Find where the given text appears and provide that cell's center as [X, Y] coordinate. 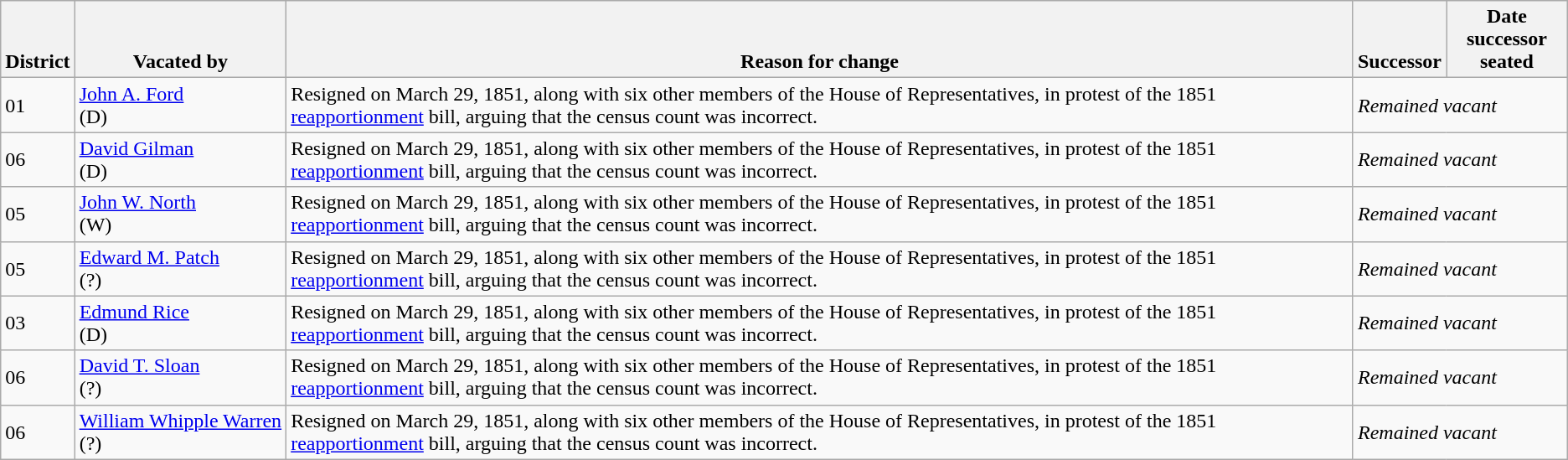
David T. Sloan(?) [181, 377]
Successor [1399, 39]
Edward M. Patch(?) [181, 268]
Date successorseated [1506, 39]
Edmund Rice(D) [181, 323]
William Whipple Warren(?) [181, 432]
Reason for change [820, 39]
District [38, 39]
David Gilman(D) [181, 159]
Vacated by [181, 39]
01 [38, 106]
John W. North(W) [181, 214]
John A. Ford(D) [181, 106]
03 [38, 323]
